Extract the [X, Y] coordinate from the center of the cell holding the provided text.  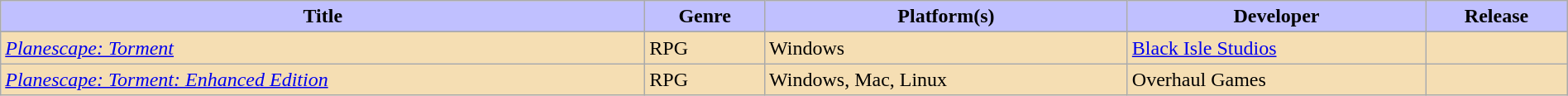
Platform(s) [946, 17]
Title [323, 17]
Windows, Mac, Linux [946, 79]
Windows [946, 48]
Planescape: Torment: Enhanced Edition [323, 79]
Developer [1276, 17]
Release [1497, 17]
Black Isle Studios [1276, 48]
Planescape: Torment [323, 48]
Overhaul Games [1276, 79]
Genre [705, 17]
